Locate the cell with the specified text and output its [X, Y] center coordinate. 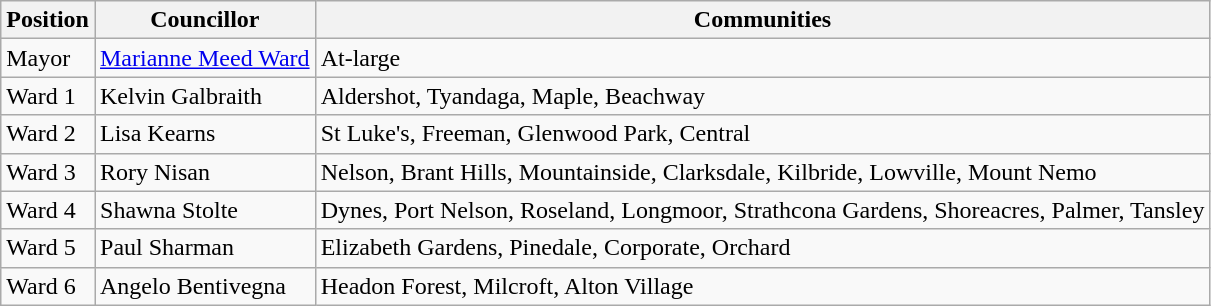
Rory Nisan [204, 172]
Aldershot, Tyandaga, Maple, Beachway [762, 96]
Marianne Meed Ward [204, 58]
Councillor [204, 20]
Shawna Stolte [204, 210]
Elizabeth Gardens, Pinedale, Corporate, Orchard [762, 248]
Ward 6 [48, 286]
Communities [762, 20]
Lisa Kearns [204, 134]
Nelson, Brant Hills, Mountainside, Clarksdale, Kilbride, Lowville, Mount Nemo [762, 172]
Paul Sharman [204, 248]
Ward 1 [48, 96]
Angelo Bentivegna [204, 286]
Mayor [48, 58]
St Luke's, Freeman, Glenwood Park, Central [762, 134]
Dynes, Port Nelson, Roseland, Longmoor, Strathcona Gardens, Shoreacres, Palmer, Tansley [762, 210]
At-large [762, 58]
Ward 5 [48, 248]
Ward 4 [48, 210]
Ward 2 [48, 134]
Ward 3 [48, 172]
Headon Forest, Milcroft, Alton Village [762, 286]
Kelvin Galbraith [204, 96]
Position [48, 20]
